Locate the cell with the specified text and output its (X, Y) center coordinate. 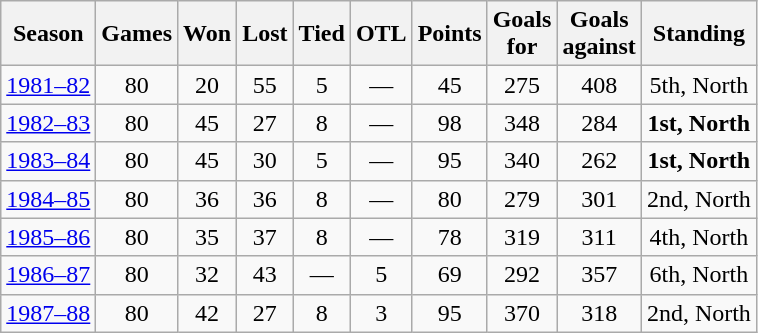
Won (208, 34)
1987–88 (48, 313)
1981–82 (48, 85)
37 (265, 237)
279 (522, 199)
Goalsfor (522, 34)
20 (208, 85)
1983–84 (48, 161)
Goalsagainst (599, 34)
3 (381, 313)
408 (599, 85)
30 (265, 161)
1986–87 (48, 275)
340 (522, 161)
5th, North (698, 85)
4th, North (698, 237)
262 (599, 161)
Tied (322, 34)
69 (450, 275)
Games (137, 34)
Season (48, 34)
Points (450, 34)
370 (522, 313)
98 (450, 123)
6th, North (698, 275)
42 (208, 313)
35 (208, 237)
311 (599, 237)
55 (265, 85)
292 (522, 275)
1984–85 (48, 199)
OTL (381, 34)
43 (265, 275)
275 (522, 85)
1982–83 (48, 123)
Standing (698, 34)
319 (522, 237)
78 (450, 237)
318 (599, 313)
1985–86 (48, 237)
Lost (265, 34)
357 (599, 275)
32 (208, 275)
301 (599, 199)
284 (599, 123)
348 (522, 123)
